Find where the given text appears and provide that cell's center as [x, y] coordinate. 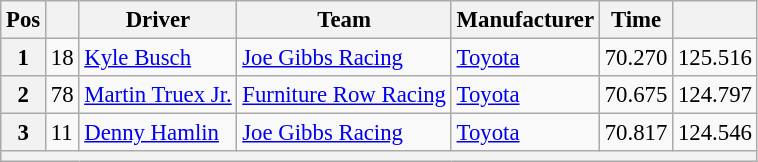
124.797 [716, 95]
70.817 [636, 133]
3 [24, 133]
Team [344, 20]
125.516 [716, 58]
124.546 [716, 133]
70.270 [636, 58]
Furniture Row Racing [344, 95]
Denny Hamlin [158, 133]
2 [24, 95]
Driver [158, 20]
Time [636, 20]
70.675 [636, 95]
Kyle Busch [158, 58]
78 [62, 95]
Martin Truex Jr. [158, 95]
18 [62, 58]
11 [62, 133]
Manufacturer [525, 20]
1 [24, 58]
Pos [24, 20]
